For the text-containing cell, return its midpoint in (x, y) coordinate format. 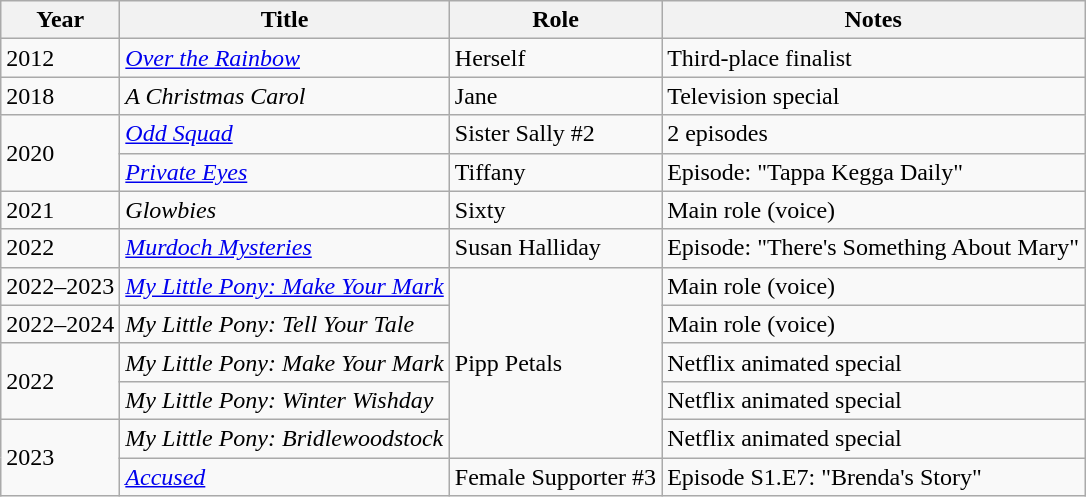
Role (555, 20)
2020 (60, 153)
Title (284, 20)
2022–2024 (60, 324)
Private Eyes (284, 172)
A Christmas Carol (284, 96)
My Little Pony: Winter Wishday (284, 400)
Tiffany (555, 172)
2012 (60, 58)
Herself (555, 58)
2022–2023 (60, 286)
Television special (874, 96)
Susan Halliday (555, 248)
Odd Squad (284, 134)
Sister Sally #2 (555, 134)
Third-place finalist (874, 58)
Over the Rainbow (284, 58)
2021 (60, 210)
2 episodes (874, 134)
My Little Pony: Bridlewoodstock (284, 438)
My Little Pony: Tell Your Tale (284, 324)
Episode S1.E7: "Brenda's Story" (874, 477)
Episode: "There's Something About Mary" (874, 248)
Female Supporter #3 (555, 477)
2018 (60, 96)
Episode: "Tappa Kegga Daily" (874, 172)
Murdoch Mysteries (284, 248)
Sixty (555, 210)
2023 (60, 457)
Notes (874, 20)
Accused (284, 477)
Glowbies (284, 210)
Pipp Petals (555, 362)
Year (60, 20)
Jane (555, 96)
